Output the (x, y) coordinate of the center of the cell containing the given text.  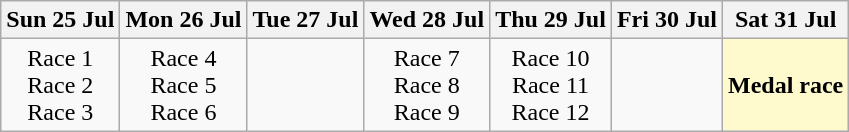
Medal race (785, 85)
Race 7Race 8Race 9 (427, 85)
Wed 28 Jul (427, 20)
Fri 30 Jul (666, 20)
Mon 26 Jul (184, 20)
Sat 31 Jul (785, 20)
Race 10Race 11Race 12 (551, 85)
Sun 25 Jul (60, 20)
Thu 29 Jul (551, 20)
Tue 27 Jul (306, 20)
Race 1Race 2Race 3 (60, 85)
Race 4Race 5Race 6 (184, 85)
